Scan for the cell matching the given text and deliver its [X, Y] coordinate at center. 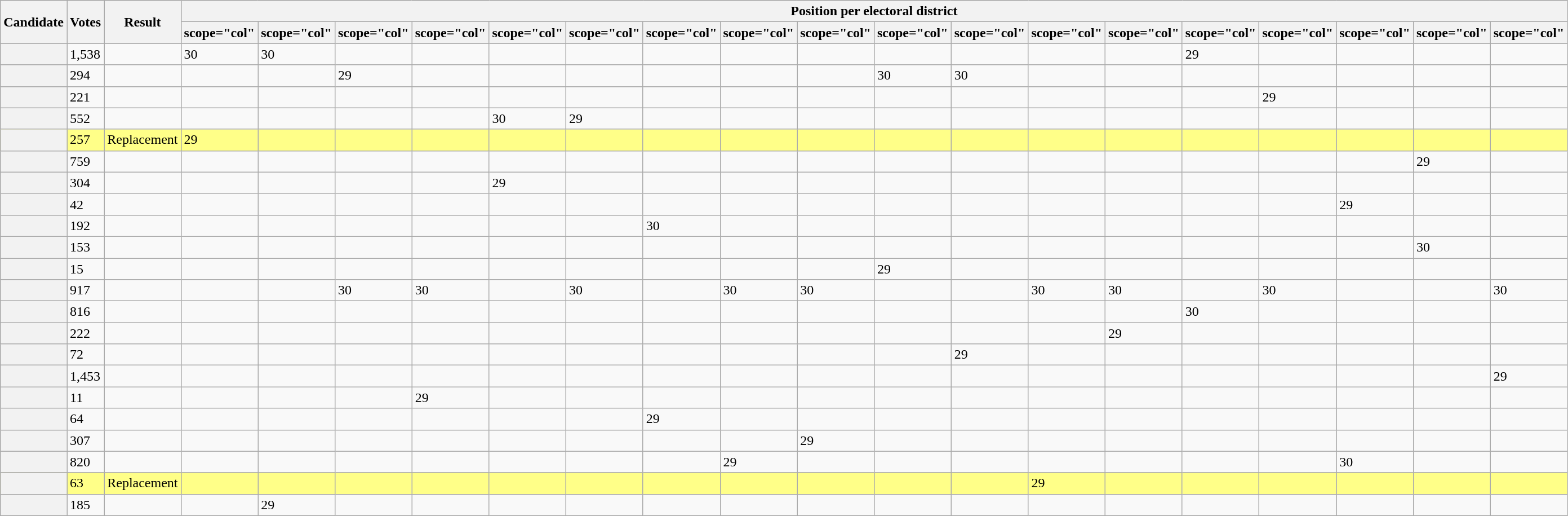
15 [85, 269]
Position per electoral district [874, 11]
1,453 [85, 376]
63 [85, 483]
552 [85, 118]
917 [85, 290]
Votes [85, 22]
Result [143, 22]
304 [85, 183]
192 [85, 226]
820 [85, 462]
72 [85, 355]
42 [85, 204]
257 [85, 140]
816 [85, 312]
759 [85, 161]
221 [85, 97]
185 [85, 505]
153 [85, 247]
1,538 [85, 54]
11 [85, 398]
Candidate [34, 22]
222 [85, 333]
307 [85, 440]
64 [85, 419]
294 [85, 76]
